Provide the [x, y] coordinate of the cell's center where the given text is located.  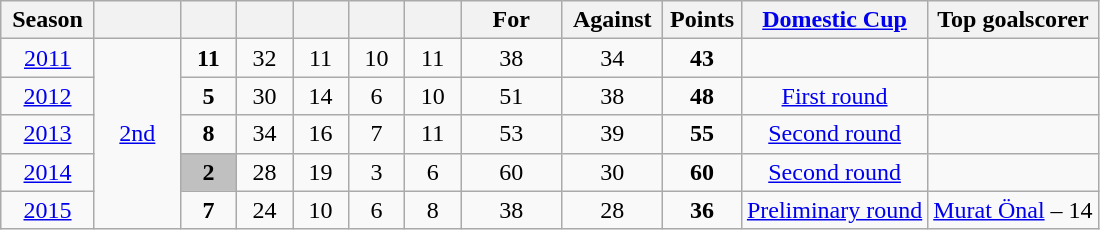
3 [377, 172]
16 [320, 134]
36 [702, 210]
32 [264, 58]
39 [612, 134]
2012 [48, 96]
Top goalscorer [1013, 20]
51 [512, 96]
For [512, 20]
Points [702, 20]
Murat Önal – 14 [1013, 210]
2nd [137, 134]
2 [208, 172]
19 [320, 172]
2013 [48, 134]
Domestic Cup [834, 20]
First round [834, 96]
Season [48, 20]
24 [264, 210]
2014 [48, 172]
53 [512, 134]
43 [702, 58]
48 [702, 96]
5 [208, 96]
2015 [48, 210]
2011 [48, 58]
Against [612, 20]
14 [320, 96]
Preliminary round [834, 210]
55 [702, 134]
